Locate the cell with the specified text and output its (X, Y) center coordinate. 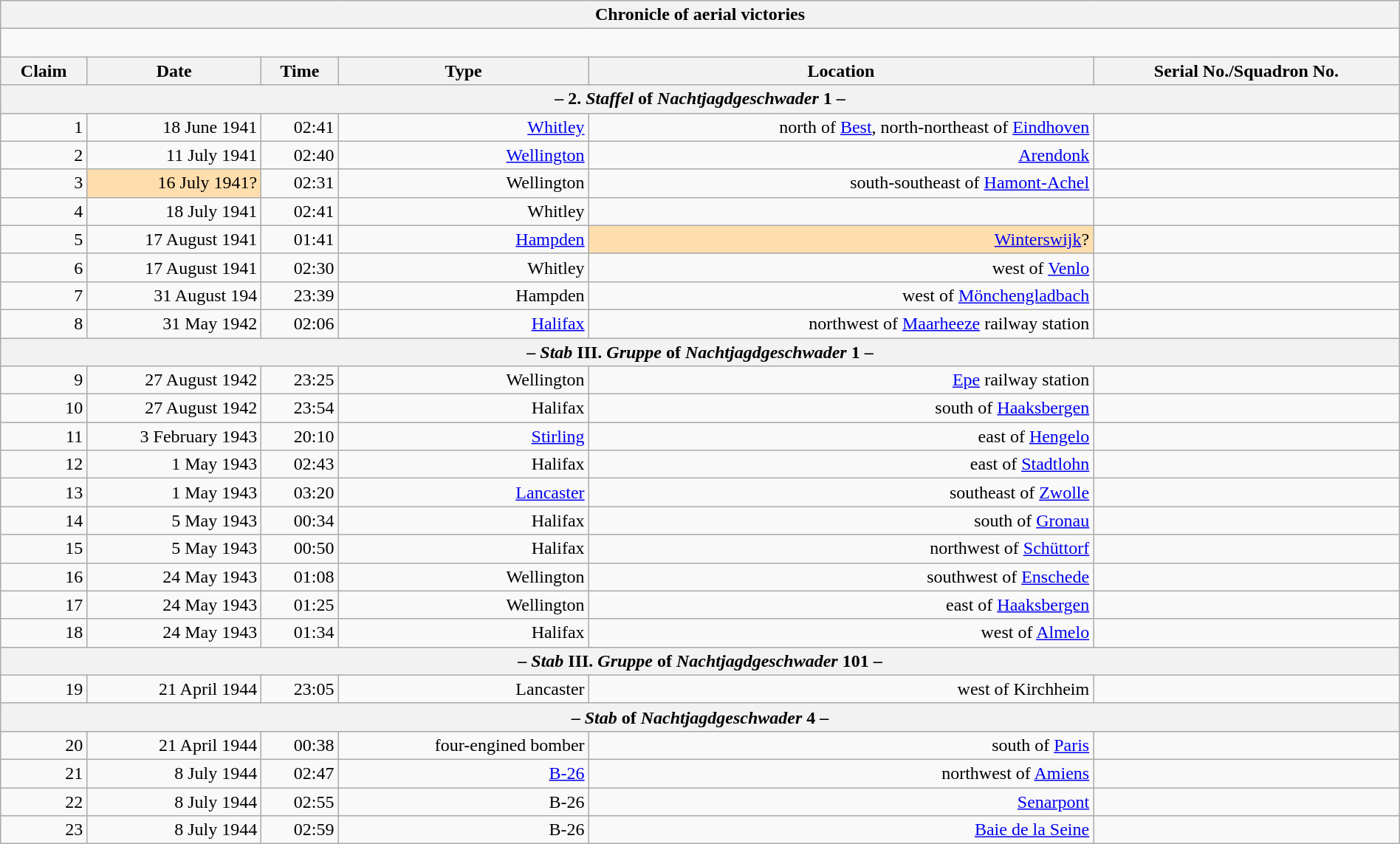
20:10 (300, 436)
11 July 1941 (174, 155)
11 (44, 436)
7 (44, 295)
Time (300, 71)
02:47 (300, 773)
Baie de la Seine (841, 830)
Stirling (464, 436)
17 (44, 605)
Epe railway station (841, 380)
– Stab III. Gruppe of Nachtjagdgeschwader 1 – (700, 352)
14 (44, 521)
01:08 (300, 577)
– Stab III. Gruppe of Nachtjagdgeschwader 101 – (700, 661)
southeast of Zwolle (841, 493)
18 (44, 633)
northwest of Maarheeze railway station (841, 323)
4 (44, 211)
Location (841, 71)
south of Haaksbergen (841, 408)
02:59 (300, 830)
02:55 (300, 801)
3 (44, 183)
01:25 (300, 605)
02:40 (300, 155)
west of Kirchheim (841, 689)
south-southeast of Hamont-Achel (841, 183)
3 February 1943 (174, 436)
northwest of Schüttorf (841, 549)
23 (44, 830)
5 (44, 239)
16 July 1941? (174, 183)
east of Hengelo (841, 436)
15 (44, 549)
east of Stadtlohn (841, 464)
23:05 (300, 689)
23:25 (300, 380)
31 August 194 (174, 295)
21 (44, 773)
8 (44, 323)
18 July 1941 (174, 211)
9 (44, 380)
Winterswijk? (841, 239)
2 (44, 155)
01:34 (300, 633)
03:20 (300, 493)
Senarpont (841, 801)
Chronicle of aerial victories (700, 15)
00:50 (300, 549)
Arendonk (841, 155)
northwest of Amiens (841, 773)
10 (44, 408)
31 May 1942 (174, 323)
00:38 (300, 745)
02:30 (300, 267)
south of Paris (841, 745)
north of Best, north-northeast of Eindhoven (841, 127)
east of Haaksbergen (841, 605)
18 June 1941 (174, 127)
west of Mönchengladbach (841, 295)
19 (44, 689)
Type (464, 71)
west of Venlo (841, 267)
west of Almelo (841, 633)
23:54 (300, 408)
20 (44, 745)
12 (44, 464)
13 (44, 493)
00:34 (300, 521)
– 2. Staffel of Nachtjagdgeschwader 1 – (700, 99)
22 (44, 801)
south of Gronau (841, 521)
02:31 (300, 183)
southwest of Enschede (841, 577)
02:06 (300, 323)
– Stab of Nachtjagdgeschwader 4 – (700, 717)
6 (44, 267)
Date (174, 71)
Serial No./Squadron No. (1246, 71)
Claim (44, 71)
four-engined bomber (464, 745)
23:39 (300, 295)
01:41 (300, 239)
16 (44, 577)
1 (44, 127)
02:43 (300, 464)
